Determine the (X, Y) coordinate at the center of the cell enclosing the given text.  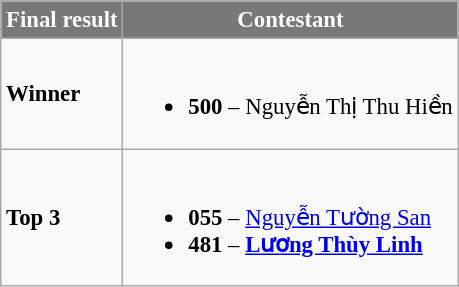
Contestant (290, 20)
Final result (62, 20)
500 – Nguyễn Thị Thu Hiền (290, 94)
055 – Nguyễn Tường San481 – Lương Thùy Linh (290, 218)
Winner (62, 94)
Top 3 (62, 218)
